Scan for the cell matching the given text and deliver its [X, Y] coordinate at center. 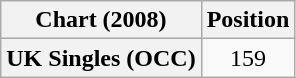
159 [248, 58]
Position [248, 20]
UK Singles (OCC) [101, 58]
Chart (2008) [101, 20]
